Output the (X, Y) coordinate of the center of the cell containing the given text.  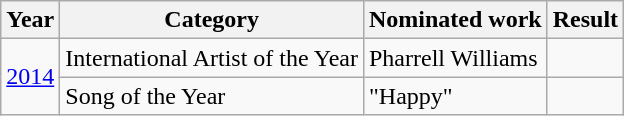
Pharrell Williams (455, 58)
International Artist of the Year (212, 58)
Song of the Year (212, 96)
Nominated work (455, 20)
Year (30, 20)
Result (585, 20)
2014 (30, 77)
Category (212, 20)
"Happy" (455, 96)
